Locate the cell with the specified text and output its [x, y] center coordinate. 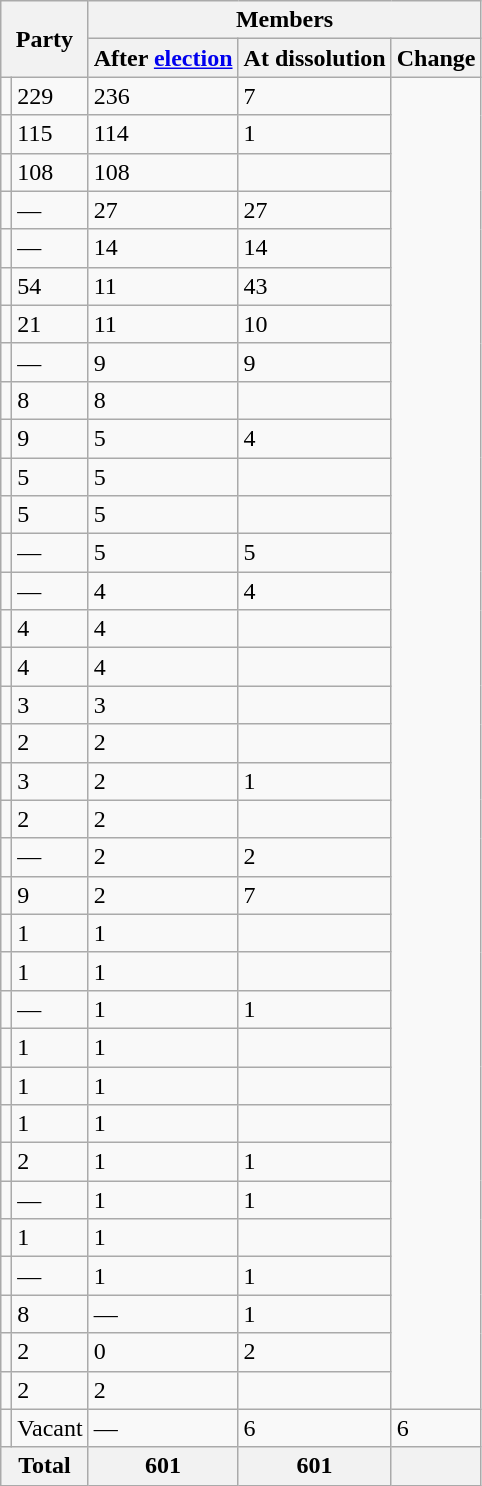
After election [163, 58]
0 [163, 1352]
43 [314, 286]
229 [50, 96]
54 [50, 286]
Change [436, 58]
21 [50, 324]
At dissolution [314, 58]
115 [50, 134]
Party [44, 39]
236 [163, 96]
Vacant [50, 1428]
Members [284, 20]
Total [44, 1466]
114 [163, 134]
10 [314, 324]
